Determine the (x, y) coordinate at the center of the cell enclosing the given text.  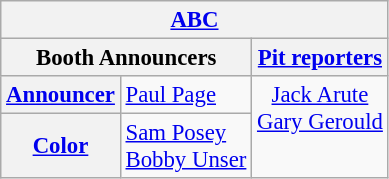
ABC (194, 20)
Sam PoseyBobby Unser (186, 146)
Booth Announcers (126, 58)
Color (60, 146)
Paul Page (186, 95)
Announcer (60, 95)
Jack AruteGary Gerould (320, 127)
Pit reporters (320, 58)
